Search for the cell housing the specified text and yield its [X, Y] center coordinate. 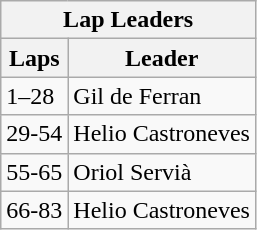
Gil de Ferran [162, 96]
Laps [34, 58]
Lap Leaders [128, 20]
Oriol Servià [162, 172]
55-65 [34, 172]
29-54 [34, 134]
1–28 [34, 96]
66-83 [34, 210]
Leader [162, 58]
